Capture the cell that displays the provided text and extract its (x, y) central coordinate. 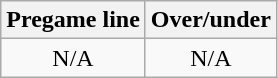
Pregame line (74, 20)
Over/under (210, 20)
